Return [x, y] of the center of cell containing provided text 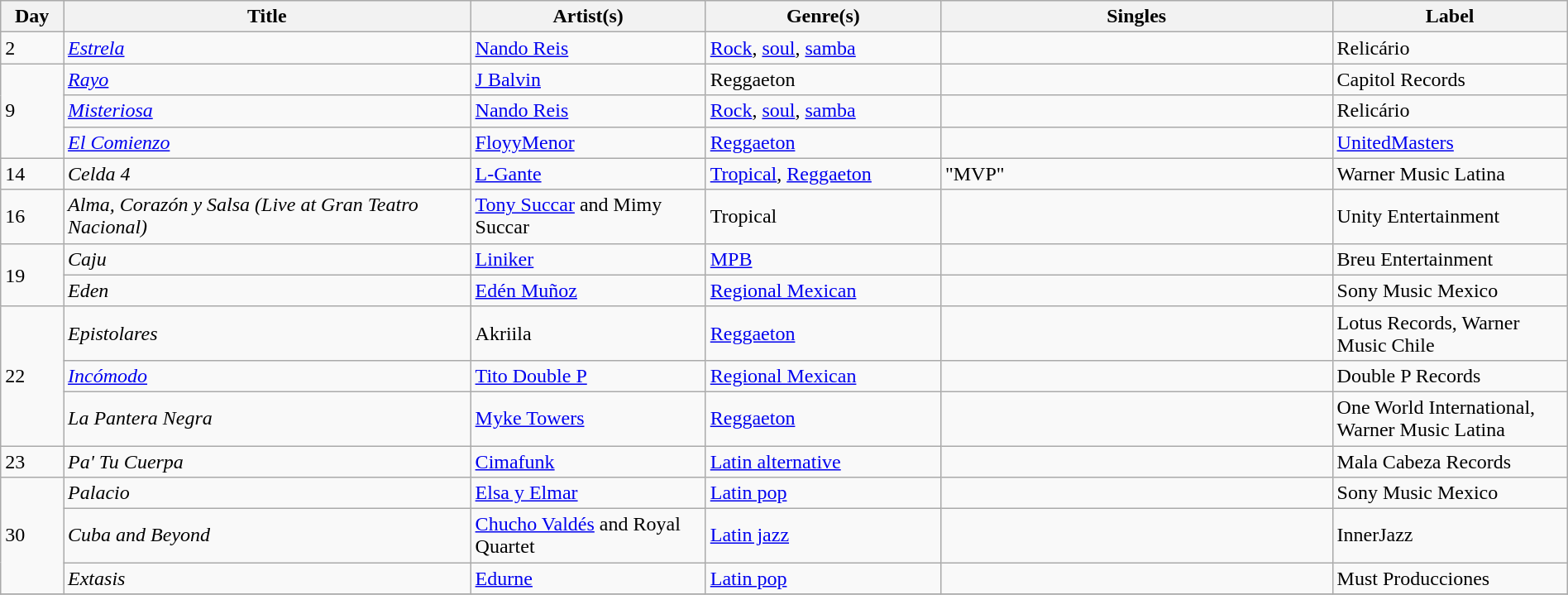
Mala Cabeza Records [1450, 461]
Elsa y Elmar [588, 493]
Cimafunk [588, 461]
Celda 4 [268, 174]
Palacio [268, 493]
9 [32, 111]
Tony Succar and Mimy Succar [588, 217]
23 [32, 461]
Day [32, 17]
Edén Muñoz [588, 290]
InnerJazz [1450, 536]
Rayo [268, 79]
Tropical, Reggaeton [823, 174]
Cuba and Beyond [268, 536]
Alma, Corazón y Salsa (Live at Gran Teatro Nacional) [268, 217]
Incómodo [268, 376]
Latin alternative [823, 461]
Must Producciones [1450, 578]
Lotus Records, Warner Music Chile [1450, 333]
MPB [823, 259]
One World International, Warner Music Latina [1450, 419]
Title [268, 17]
Extasis [268, 578]
Warner Music Latina [1450, 174]
2 [32, 48]
Eden [268, 290]
Latin jazz [823, 536]
Unity Entertainment [1450, 217]
22 [32, 376]
Caju [268, 259]
Artist(s) [588, 17]
Akriila [588, 333]
Misteriosa [268, 111]
30 [32, 536]
Epistolares [268, 333]
Label [1450, 17]
Myke Towers [588, 419]
Liniker [588, 259]
L-Gante [588, 174]
"MVP" [1136, 174]
Capitol Records [1450, 79]
FloyyMenor [588, 142]
Tropical [823, 217]
J Balvin [588, 79]
Breu Entertainment [1450, 259]
La Pantera Negra [268, 419]
14 [32, 174]
Chucho Valdés and Royal Quartet [588, 536]
Double P Records [1450, 376]
Singles [1136, 17]
Edurne [588, 578]
16 [32, 217]
Estrela [268, 48]
Genre(s) [823, 17]
Tito Double P [588, 376]
UnitedMasters [1450, 142]
El Comienzo [268, 142]
19 [32, 275]
Pa' Tu Cuerpa [268, 461]
